Determine the [X, Y] coordinate at the center of the cell enclosing the given text.  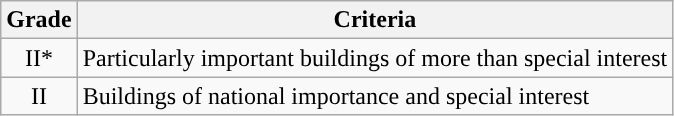
II [39, 96]
II* [39, 58]
Buildings of national importance and special interest [375, 96]
Particularly important buildings of more than special interest [375, 58]
Grade [39, 20]
Criteria [375, 20]
